Scan for the cell matching the given text and deliver its (X, Y) coordinate at center. 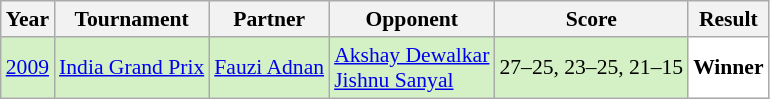
Opponent (412, 19)
27–25, 23–25, 21–15 (591, 68)
Score (591, 19)
Akshay Dewalkar Jishnu Sanyal (412, 68)
Fauzi Adnan (269, 68)
Year (28, 19)
2009 (28, 68)
Partner (269, 19)
Tournament (132, 19)
Result (728, 19)
Winner (728, 68)
India Grand Prix (132, 68)
